Detect which cell encompasses the target text, then output its [X, Y] center coordinate. 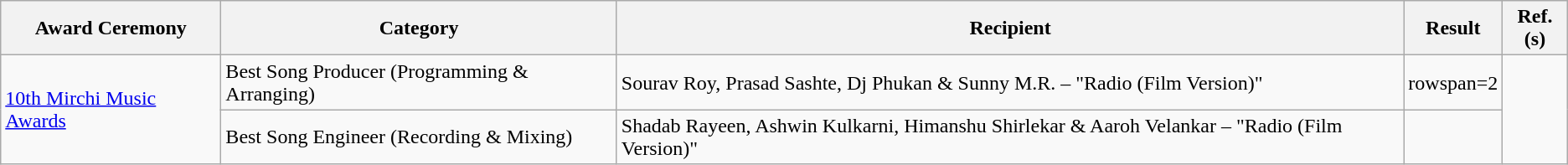
Award Ceremony [111, 28]
Category [419, 28]
Result [1453, 28]
Ref.(s) [1535, 28]
10th Mirchi Music Awards [111, 110]
rowspan=2 [1453, 82]
Shadab Rayeen, Ashwin Kulkarni, Himanshu Shirlekar & Aaroh Velankar – "Radio (Film Version)" [1010, 137]
Recipient [1010, 28]
Best Song Engineer (Recording & Mixing) [419, 137]
Best Song Producer (Programming & Arranging) [419, 82]
Sourav Roy, Prasad Sashte, Dj Phukan & Sunny M.R. – "Radio (Film Version)" [1010, 82]
